Return [X, Y] of the center of cell containing provided text 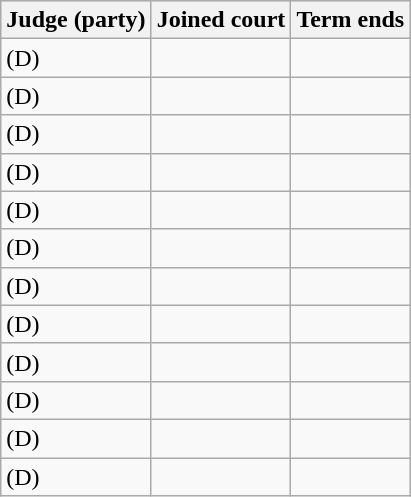
Term ends [350, 20]
Joined court [221, 20]
Judge (party) [76, 20]
